Search for the cell housing the specified text and yield its (X, Y) center coordinate. 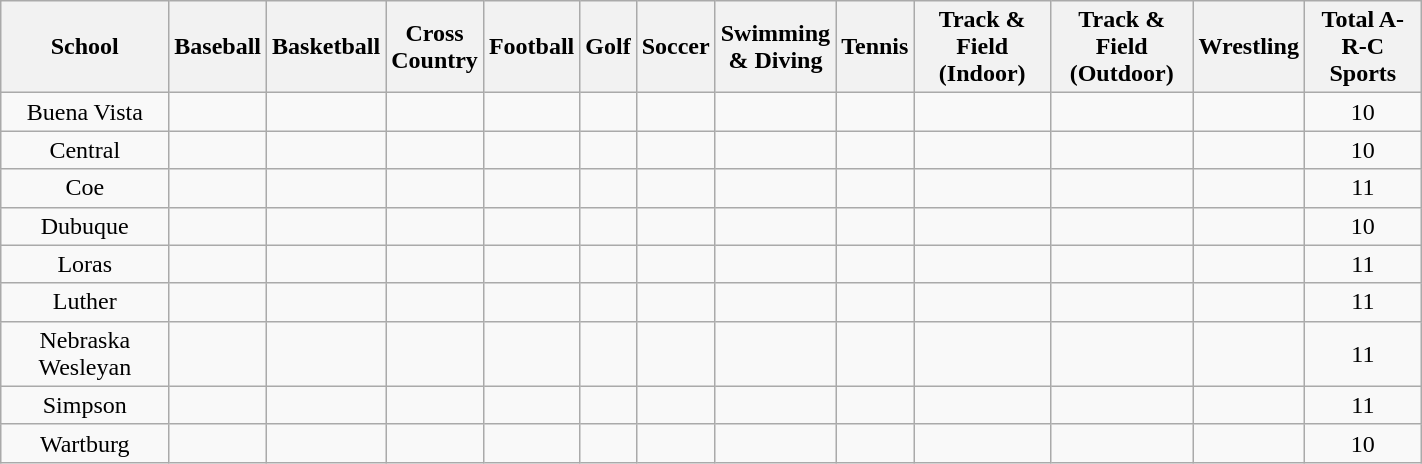
Golf (608, 47)
Baseball (218, 47)
Dubuque (85, 226)
Loras (85, 264)
Tennis (875, 47)
School (85, 47)
Central (85, 150)
Soccer (676, 47)
Basketball (326, 47)
Nebraska Wesleyan (85, 354)
Track & Field(Outdoor) (1122, 47)
Buena Vista (85, 112)
CrossCountry (435, 47)
Coe (85, 188)
Football (531, 47)
Luther (85, 302)
Swimming& Diving (775, 47)
Track & Field(Indoor) (982, 47)
Wrestling (1249, 47)
Simpson (85, 405)
Wartburg (85, 443)
Total A-R-CSports (1362, 47)
